Return [X, Y] of the center of cell containing provided text 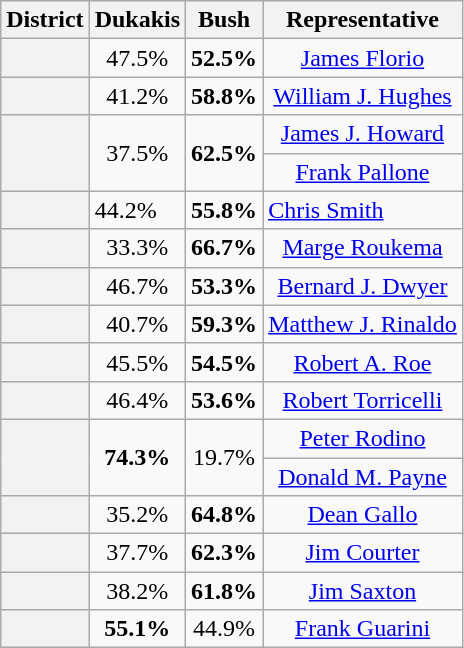
Chris Smith [363, 210]
45.5% [137, 362]
53.6% [224, 400]
37.5% [137, 153]
Dean Gallo [363, 515]
38.2% [137, 591]
74.3% [137, 457]
54.5% [224, 362]
Representative [363, 20]
40.7% [137, 324]
35.2% [137, 515]
Donald M. Payne [363, 477]
55.1% [137, 629]
37.7% [137, 553]
Dukakis [137, 20]
47.5% [137, 58]
58.8% [224, 96]
Matthew J. Rinaldo [363, 324]
41.2% [137, 96]
Frank Pallone [363, 172]
Peter Rodino [363, 438]
William J. Hughes [363, 96]
53.3% [224, 286]
Jim Courter [363, 553]
44.9% [224, 629]
James Florio [363, 58]
46.7% [137, 286]
Marge Roukema [363, 248]
62.3% [224, 553]
44.2% [137, 210]
Robert Torricelli [363, 400]
Bush [224, 20]
55.8% [224, 210]
District [45, 20]
Frank Guarini [363, 629]
19.7% [224, 457]
46.4% [137, 400]
52.5% [224, 58]
Robert A. Roe [363, 362]
64.8% [224, 515]
66.7% [224, 248]
62.5% [224, 153]
33.3% [137, 248]
59.3% [224, 324]
61.8% [224, 591]
Bernard J. Dwyer [363, 286]
Jim Saxton [363, 591]
James J. Howard [363, 134]
